Provide the [X, Y] coordinate of the cell's center where the given text is located.  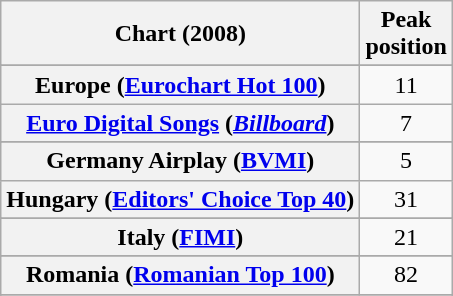
Chart (2008) [180, 34]
31 [406, 199]
Italy (FIMI) [180, 237]
Hungary (Editors' Choice Top 40) [180, 199]
Euro Digital Songs (Billboard) [180, 123]
Peakposition [406, 34]
Europe (Eurochart Hot 100) [180, 85]
21 [406, 237]
Germany Airplay (BVMI) [180, 161]
Romania (Romanian Top 100) [180, 275]
82 [406, 275]
5 [406, 161]
7 [406, 123]
11 [406, 85]
